Determine the (X, Y) coordinate at the center of the cell enclosing the given text.  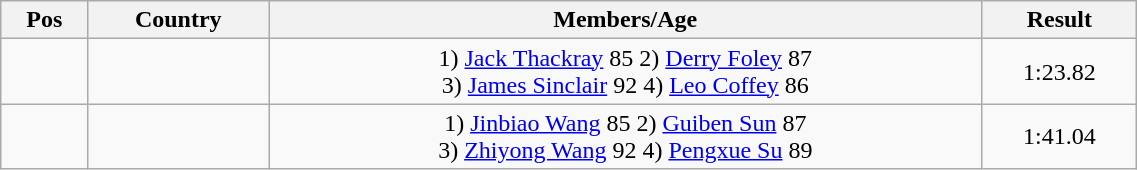
Result (1060, 20)
Members/Age (626, 20)
Pos (44, 20)
Country (178, 20)
1:23.82 (1060, 72)
1) Jack Thackray 85 2) Derry Foley 873) James Sinclair 92 4) Leo Coffey 86 (626, 72)
1) Jinbiao Wang 85 2) Guiben Sun 873) Zhiyong Wang 92 4) Pengxue Su 89 (626, 136)
1:41.04 (1060, 136)
